Output the (x, y) coordinate of the center of the cell containing the given text.  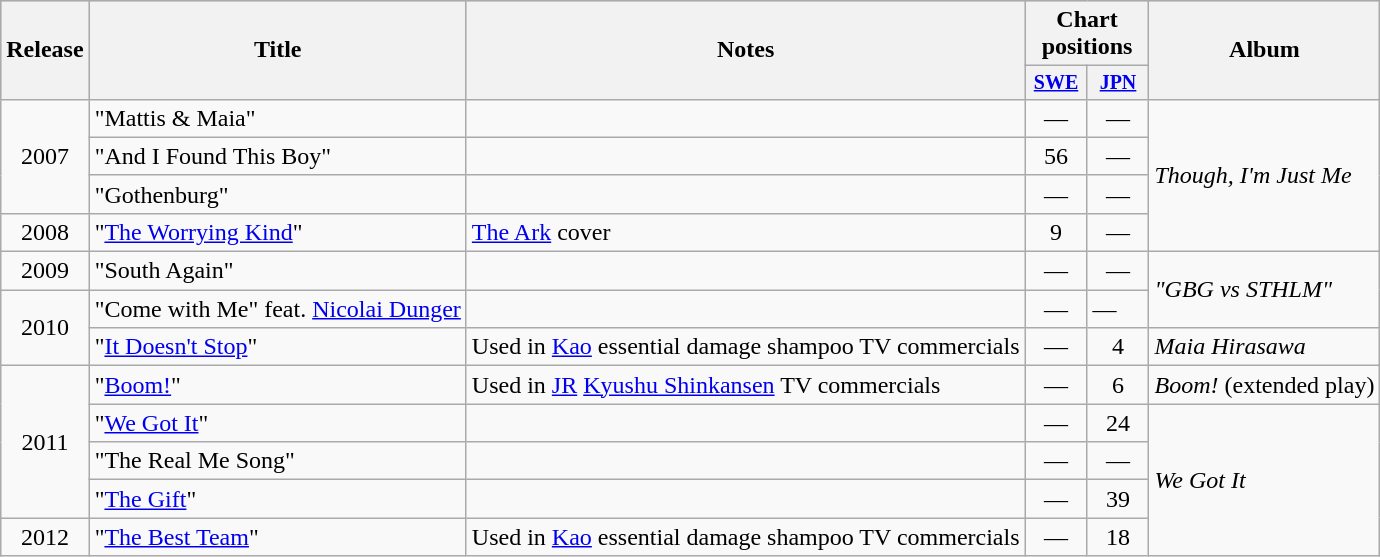
39 (1118, 499)
Boom! (extended play) (1264, 385)
9 (1056, 232)
"Come with Me" feat. Nicolai Dunger (278, 309)
"And I Found This Boy" (278, 156)
"The Worrying Kind" (278, 232)
2011 (45, 442)
"The Best Team" (278, 537)
6 (1118, 385)
Used in JR Kyushu Shinkansen TV commercials (746, 385)
Maia Hirasawa (1264, 347)
Notes (746, 50)
18 (1118, 537)
"It Doesn't Stop" (278, 347)
56 (1056, 156)
Chart positions (1087, 34)
2007 (45, 156)
Album (1264, 50)
"GBG vs STHLM" (1264, 290)
"The Gift" (278, 499)
2009 (45, 271)
"South Again" (278, 271)
Title (278, 50)
2012 (45, 537)
2010 (45, 328)
"Boom!" (278, 385)
JPN (1118, 82)
"We Got It" (278, 423)
"The Real Me Song" (278, 461)
"Gothenburg" (278, 194)
24 (1118, 423)
Though, I'm Just Me (1264, 175)
We Got It (1264, 480)
SWE (1056, 82)
2008 (45, 232)
"Mattis & Maia" (278, 118)
The Ark cover (746, 232)
Release (45, 50)
4 (1118, 347)
